Scan for the cell matching the given text and deliver its (x, y) coordinate at center. 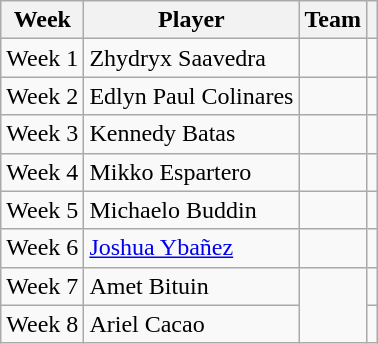
Week 4 (42, 172)
Zhydryx Saavedra (192, 58)
Week 2 (42, 96)
Mikko Espartero (192, 172)
Kennedy Batas (192, 134)
Week 8 (42, 324)
Week 5 (42, 210)
Week (42, 20)
Week 6 (42, 248)
Week 1 (42, 58)
Ariel Cacao (192, 324)
Team (333, 20)
Week 7 (42, 286)
Joshua Ybañez (192, 248)
Michaelo Buddin (192, 210)
Player (192, 20)
Amet Bituin (192, 286)
Week 3 (42, 134)
Edlyn Paul Colinares (192, 96)
